Search for the cell housing the specified text and yield its [X, Y] center coordinate. 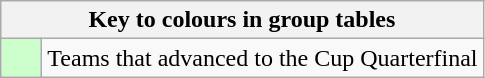
Key to colours in group tables [242, 20]
Teams that advanced to the Cup Quarterfinal [262, 58]
